For the text-containing cell, return its midpoint in (X, Y) coordinate format. 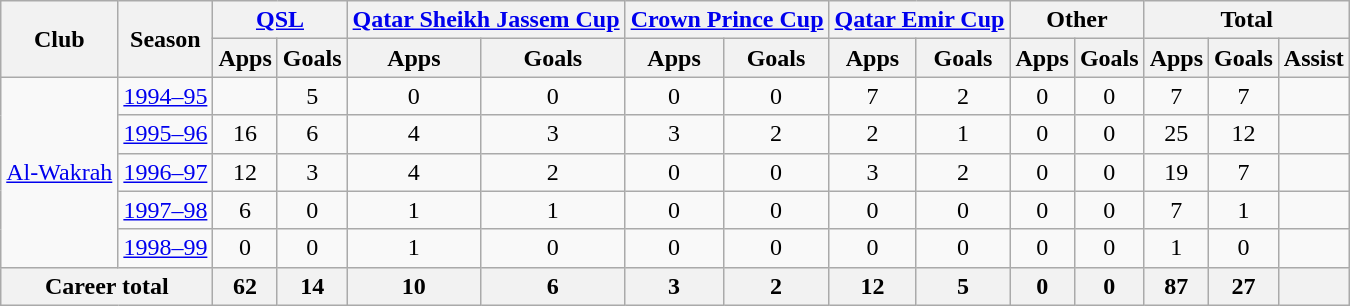
10 (414, 286)
QSL (280, 20)
1995–96 (166, 134)
Season (166, 39)
1996–97 (166, 172)
16 (245, 134)
Career total (107, 286)
1994–95 (166, 96)
87 (1176, 286)
1997–98 (166, 210)
Qatar Sheikh Jassem Cup (486, 20)
Crown Prince Cup (727, 20)
25 (1176, 134)
1998–99 (166, 248)
19 (1176, 172)
Qatar Emir Cup (920, 20)
Total (1246, 20)
27 (1244, 286)
Other (1077, 20)
Club (60, 39)
Assist (1314, 58)
Al-Wakrah (60, 172)
62 (245, 286)
14 (312, 286)
